Extract the (x, y) coordinate from the center of the cell holding the provided text.  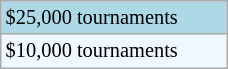
$25,000 tournaments (114, 17)
$10,000 tournaments (114, 51)
